Scan for the cell matching the given text and deliver its (x, y) coordinate at center. 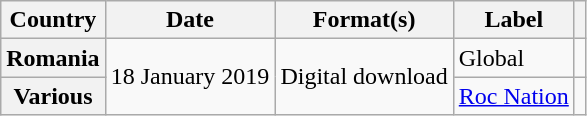
Digital download (364, 77)
Label (514, 20)
Country (53, 20)
Romania (53, 58)
Roc Nation (514, 96)
Date (190, 20)
Global (514, 58)
18 January 2019 (190, 77)
Format(s) (364, 20)
Various (53, 96)
